Capture the cell that displays the provided text and extract its [x, y] central coordinate. 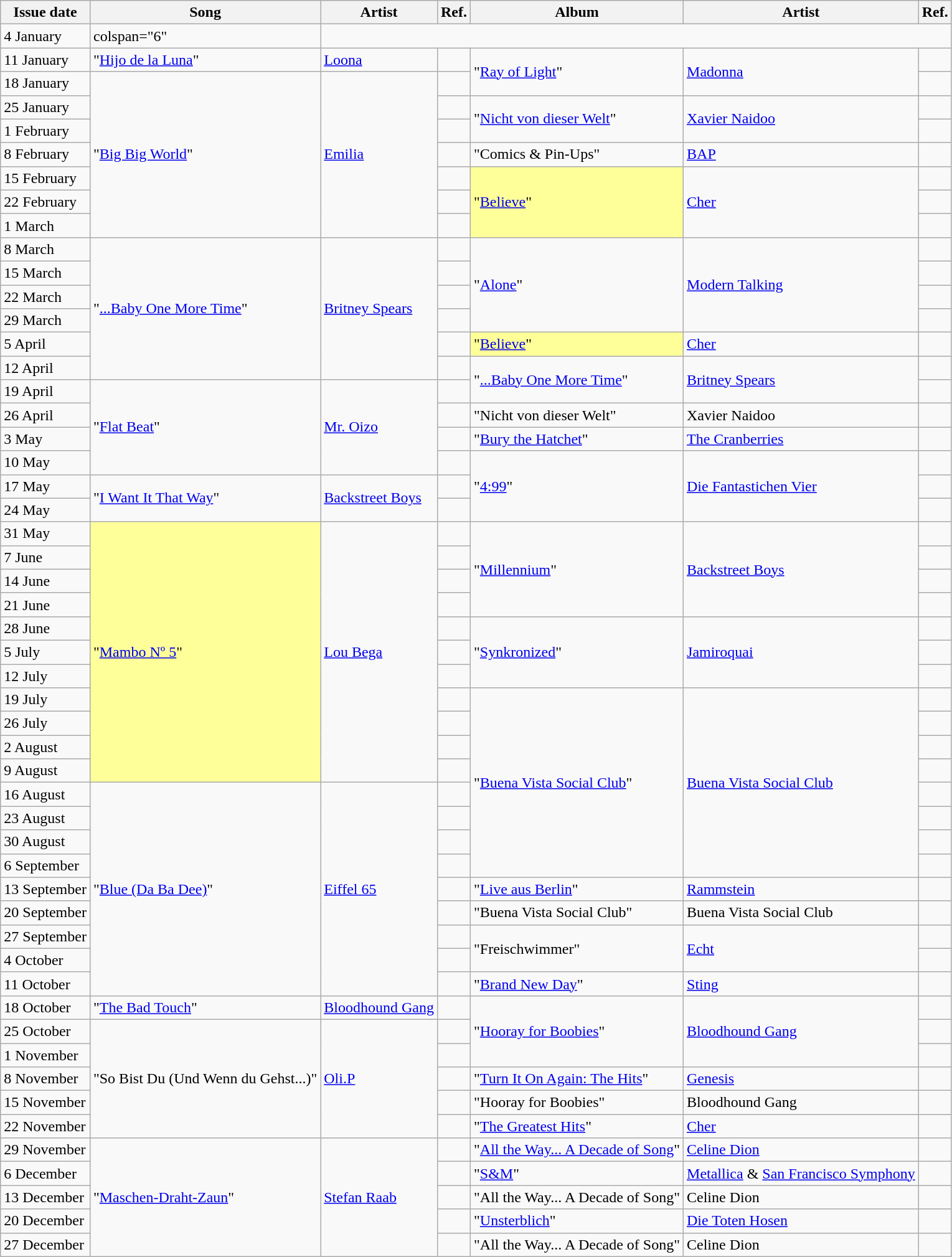
20 September [45, 913]
"Big Big World" [205, 154]
"The Greatest Hits" [577, 1126]
"Synkronized" [577, 652]
13 December [45, 1197]
Issue date [45, 12]
"So Bist Du (Und Wenn du Gehst...)" [205, 1078]
24 May [45, 510]
"Freischwimmer" [577, 948]
2 August [45, 747]
7 June [45, 557]
15 November [45, 1103]
16 August [45, 794]
17 May [45, 486]
1 November [45, 1055]
Album [577, 12]
1 February [45, 131]
"Flat Beat" [205, 427]
Loona [379, 60]
"Ray of Light" [577, 72]
4 January [45, 36]
29 March [45, 321]
"Turn It On Again: The Hits" [577, 1079]
5 April [45, 344]
21 June [45, 605]
Madonna [801, 72]
6 September [45, 865]
8 February [45, 154]
"4:99" [577, 486]
23 August [45, 818]
Song [205, 12]
Metallica & San Francisco Symphony [801, 1174]
"Blue (Da Ba Dee)" [205, 889]
12 April [45, 368]
25 October [45, 1031]
26 April [45, 415]
Emilia [379, 154]
14 June [45, 581]
1 March [45, 225]
22 March [45, 297]
12 July [45, 676]
"S&M" [577, 1174]
10 May [45, 463]
30 August [45, 842]
15 February [45, 178]
"The Bad Touch" [205, 1007]
Mr. Oizo [379, 427]
"Bury the Hatchet" [577, 439]
"Mambo Nº 5" [205, 652]
11 October [45, 984]
22 February [45, 202]
4 October [45, 960]
"Comics & Pin-Ups" [577, 154]
Oli.P [379, 1078]
26 July [45, 723]
15 March [45, 273]
"Alone" [577, 285]
8 November [45, 1079]
11 January [45, 60]
"Live aus Berlin" [577, 889]
19 April [45, 392]
Stefan Raab [379, 1197]
Eiffel 65 [379, 889]
colspan="6" [205, 36]
13 September [45, 889]
Jamiroquai [801, 652]
Die Toten Hosen [801, 1221]
Modern Talking [801, 285]
8 March [45, 249]
20 December [45, 1221]
Lou Bega [379, 652]
27 December [45, 1245]
27 September [45, 936]
25 January [45, 107]
28 June [45, 628]
9 August [45, 771]
19 July [45, 700]
18 January [45, 83]
Sting [801, 984]
Rammstein [801, 889]
Genesis [801, 1079]
Echt [801, 948]
"Millennium" [577, 569]
"Maschen-Draht-Zaun" [205, 1197]
"I Want It That Way" [205, 498]
"Brand New Day" [577, 984]
The Cranberries [801, 439]
6 December [45, 1174]
"Hijo de la Luna" [205, 60]
29 November [45, 1150]
5 July [45, 652]
"Unsterblich" [577, 1221]
22 November [45, 1126]
18 October [45, 1007]
BAP [801, 154]
Die Fantastichen Vier [801, 486]
31 May [45, 534]
3 May [45, 439]
